For the text-containing cell, return its midpoint in (X, Y) coordinate format. 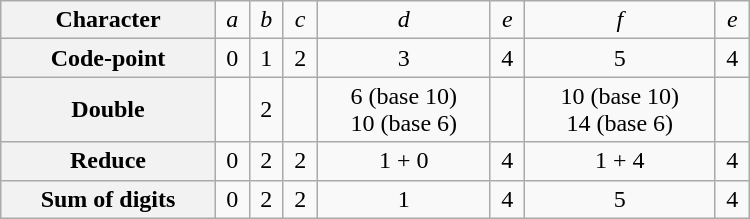
f (620, 20)
Sum of digits (108, 199)
c (300, 20)
10 (base 10) 14 (base 6) (620, 110)
d (404, 20)
6 (base 10) 10 (base 6) (404, 110)
1 + 4 (620, 161)
Reduce (108, 161)
a (232, 20)
Double (108, 110)
3 (404, 58)
Code-point (108, 58)
b (266, 20)
1 + 0 (404, 161)
Character (108, 20)
